Return [x, y] of the center of cell containing provided text 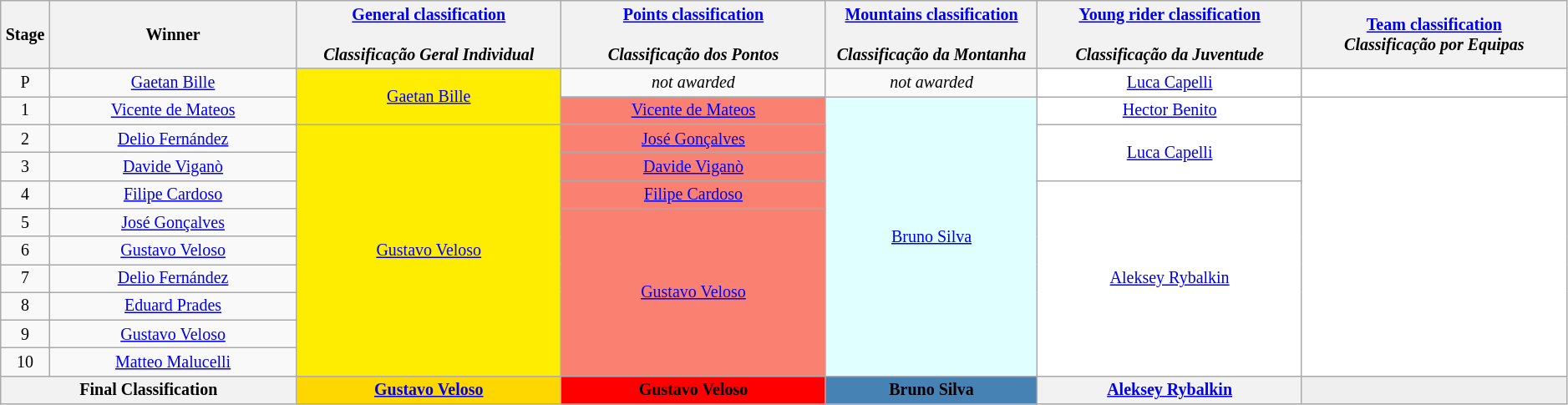
5 [25, 222]
General classificationClassificação Geral Individual [429, 35]
Hector Benito [1170, 110]
P [25, 84]
7 [25, 279]
Points classificationClassificação dos Pontos [693, 35]
Final Classification [149, 391]
9 [25, 334]
8 [25, 306]
Stage [25, 35]
Young rider classificationClassificação da Juventude [1170, 35]
1 [25, 110]
Mountains classificationClassificação da Montanha [931, 35]
3 [25, 167]
Matteo Malucelli [173, 362]
Winner [173, 35]
Eduard Prades [173, 306]
6 [25, 251]
Team classificationClassificação por Equipas [1434, 35]
10 [25, 362]
4 [25, 194]
2 [25, 139]
